Capture the cell that displays the provided text and extract its [x, y] central coordinate. 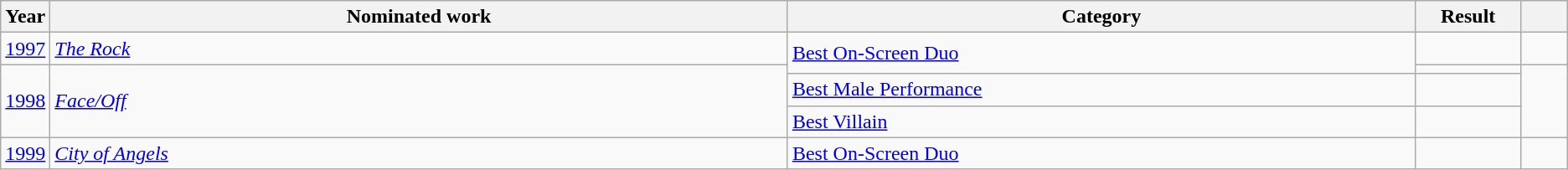
Result [1467, 17]
The Rock [419, 49]
1997 [25, 49]
City of Angels [419, 153]
1999 [25, 153]
1998 [25, 100]
Year [25, 17]
Face/Off [419, 100]
Nominated work [419, 17]
Best Villain [1101, 121]
Category [1101, 17]
Best Male Performance [1101, 90]
